For the text-containing cell, return its midpoint in (X, Y) coordinate format. 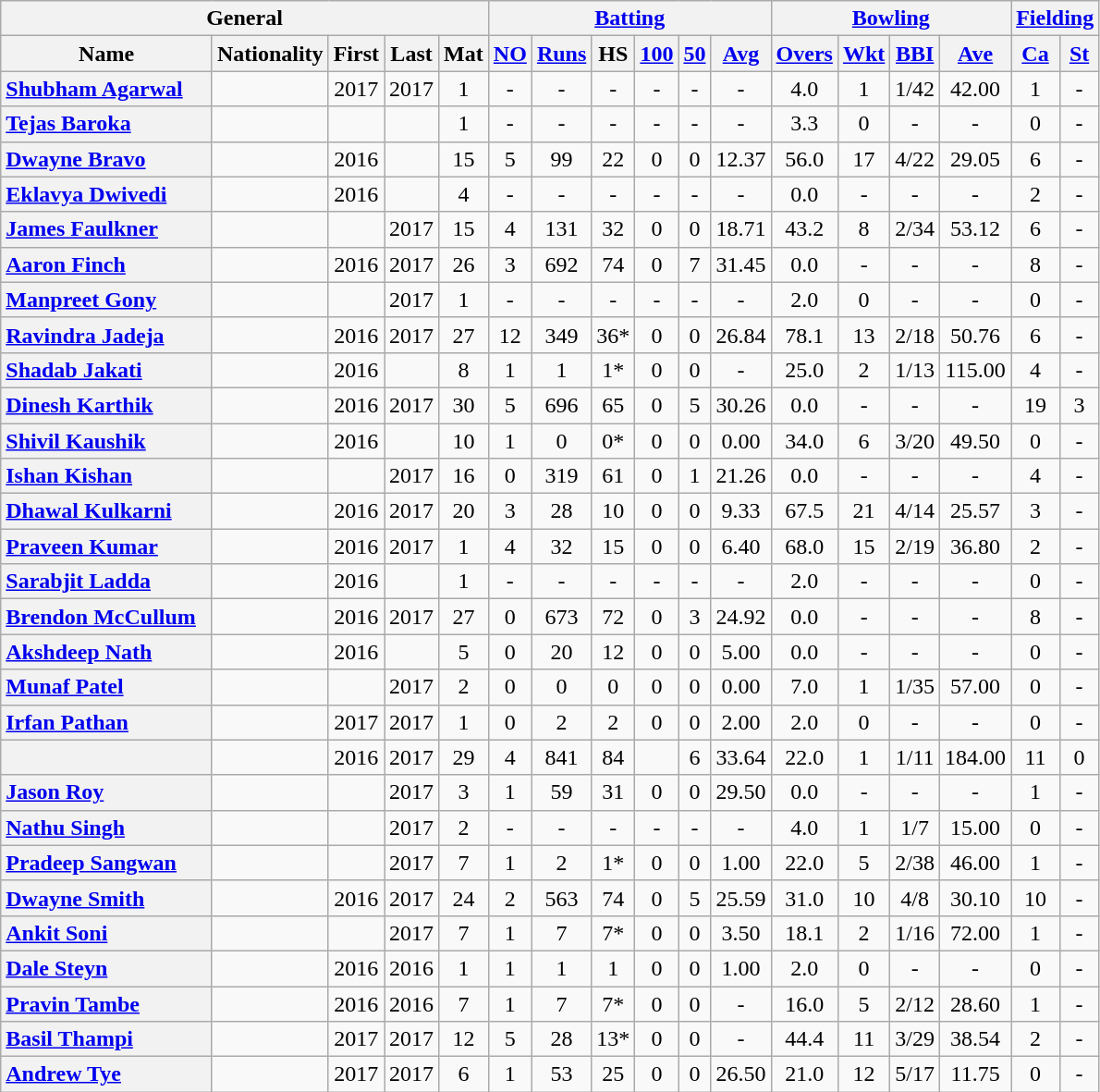
36* (614, 335)
24 (464, 898)
30.26 (741, 405)
53 (561, 1074)
5/17 (915, 1074)
49.50 (976, 441)
2/18 (915, 335)
Manpreet Gony (107, 300)
2/19 (915, 546)
50 (695, 54)
5.00 (741, 652)
Jason Roy (107, 792)
30.10 (976, 898)
673 (561, 617)
99 (561, 159)
563 (561, 898)
Ankit Soni (107, 933)
Nathu Singh (107, 828)
11.75 (976, 1074)
21.0 (804, 1074)
36.80 (976, 546)
Pradeep Sangwan (107, 863)
25.59 (741, 898)
Ave (976, 54)
67.5 (804, 511)
3.50 (741, 933)
Munaf Patel (107, 687)
Sarabjit Ladda (107, 582)
Dwayne Bravo (107, 159)
Pravin Tambe (107, 1003)
HS (614, 54)
First (356, 54)
Nationality (270, 54)
56.0 (804, 159)
Praveen Kumar (107, 546)
NO (510, 54)
29.05 (976, 159)
St (1079, 54)
1/16 (915, 933)
84 (614, 757)
53.12 (976, 229)
Name (107, 54)
24.92 (741, 617)
Batting (629, 18)
38.54 (976, 1039)
Eklavya Dwivedi (107, 194)
2/38 (915, 863)
BBI (915, 54)
25.0 (804, 370)
65 (614, 405)
21 (863, 511)
319 (561, 476)
7.0 (804, 687)
0* (614, 441)
18.1 (804, 933)
Ishan Kishan (107, 476)
2.00 (741, 722)
131 (561, 229)
115.00 (976, 370)
Dhawal Kulkarni (107, 511)
13 (863, 335)
Shivil Kaushik (107, 441)
13* (614, 1039)
17 (863, 159)
26.84 (741, 335)
33.64 (741, 757)
James Faulkner (107, 229)
18.71 (741, 229)
19 (1035, 405)
1/11 (915, 757)
43.2 (804, 229)
61 (614, 476)
59 (561, 792)
72.00 (976, 933)
31.0 (804, 898)
Avg (741, 54)
Mat (464, 54)
692 (561, 264)
841 (561, 757)
25 (614, 1074)
4/8 (915, 898)
Dwayne Smith (107, 898)
Shubham Agarwal (107, 89)
Andrew Tye (107, 1074)
Overs (804, 54)
16.0 (804, 1003)
Ravindra Jadeja (107, 335)
349 (561, 335)
6.40 (741, 546)
78.1 (804, 335)
4/22 (915, 159)
72 (614, 617)
29.50 (741, 792)
28.60 (976, 1003)
26 (464, 264)
Tejas Baroka (107, 124)
1/35 (915, 687)
184.00 (976, 757)
1/13 (915, 370)
Dale Steyn (107, 968)
46.00 (976, 863)
3/29 (915, 1039)
68.0 (804, 546)
42.00 (976, 89)
34.0 (804, 441)
9.33 (741, 511)
Irfan Pathan (107, 722)
50.76 (976, 335)
31 (614, 792)
21.26 (741, 476)
Dinesh Karthik (107, 405)
696 (561, 405)
2/12 (915, 1003)
29 (464, 757)
1/7 (915, 828)
Fielding (1056, 18)
22 (614, 159)
Ca (1035, 54)
Last (412, 54)
3/20 (915, 441)
30 (464, 405)
16 (464, 476)
2/34 (915, 229)
Wkt (863, 54)
15.00 (976, 828)
57.00 (976, 687)
3.3 (804, 124)
General (245, 18)
26.50 (741, 1074)
Akshdeep Nath (107, 652)
4/14 (915, 511)
Bowling (891, 18)
1/42 (915, 89)
100 (656, 54)
12.37 (741, 159)
31.45 (741, 264)
Aaron Finch (107, 264)
Shadab Jakati (107, 370)
Runs (561, 54)
Brendon McCullum (107, 617)
Basil Thampi (107, 1039)
25.57 (976, 511)
44.4 (804, 1039)
